Find where the given text appears and provide that cell's center as (x, y) coordinate. 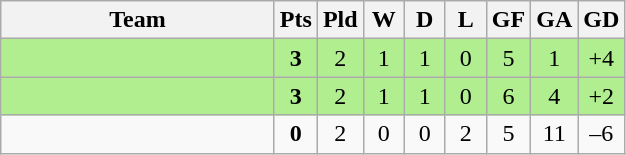
6 (508, 96)
+2 (602, 96)
Pts (296, 20)
W (384, 20)
D (424, 20)
4 (554, 96)
–6 (602, 134)
11 (554, 134)
GD (602, 20)
L (466, 20)
GA (554, 20)
+4 (602, 58)
GF (508, 20)
Team (138, 20)
Pld (340, 20)
